Return [X, Y] of the center of cell containing provided text 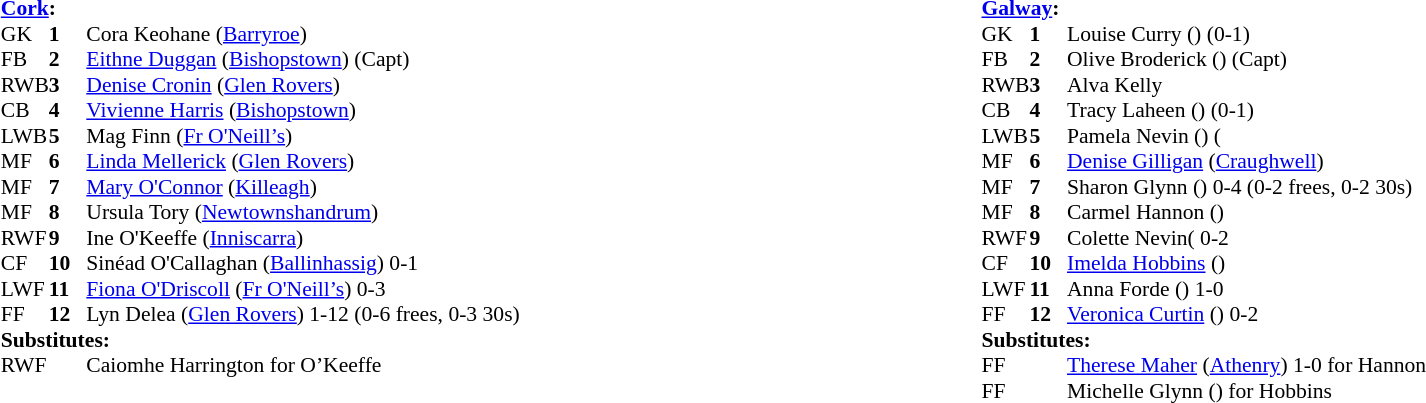
Linda Mellerick (Glen Rovers) [302, 161]
Veronica Curtin () 0-2 [1246, 315]
Caiomhe Harrington for O’Keeffe [302, 365]
Substitutes: [260, 340]
Eithne Duggan (Bishopstown) (Capt) [302, 59]
Cora Keohane (Barryroe) [302, 34]
Sharon Glynn () 0-4 (0-2 frees, 0-2 30s) [1246, 187]
Mag Finn (Fr O'Neill’s) [302, 136]
Alva Kelly [1246, 85]
Denise Gilligan (Craughwell) [1246, 161]
Lyn Delea (Glen Rovers) 1-12 (0-6 frees, 0-3 30s) [302, 315]
Colette Nevin( 0-2 [1246, 238]
Ine O'Keeffe (Inniscarra) [302, 238]
Olive Broderick () (Capt) [1246, 59]
Therese Maher (Athenry) 1-0 for Hannon [1246, 365]
Pamela Nevin () ( [1246, 136]
Carmel Hannon () [1246, 213]
Anna Forde () 1-0 [1246, 289]
Tracy Laheen () (0-1) [1246, 111]
Vivienne Harris (Bishopstown) [302, 111]
Fiona O'Driscoll (Fr O'Neill’s) 0-3 [302, 289]
Louise Curry () (0-1) [1246, 34]
Sinéad O'Callaghan (Ballinhassig) 0-1 [302, 263]
Imelda Hobbins () [1246, 263]
Mary O'Connor (Killeagh) [302, 187]
Ursula Tory (Newtownshandrum) [302, 213]
Denise Cronin (Glen Rovers) [302, 85]
